Scan for the cell matching the given text and deliver its (x, y) coordinate at center. 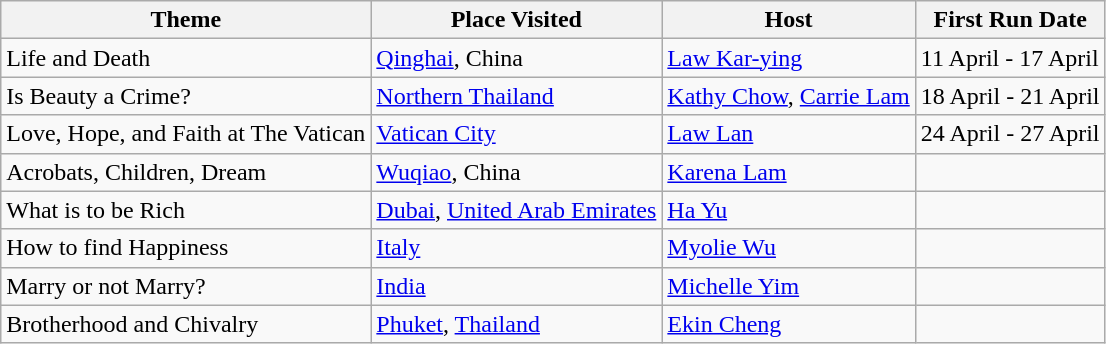
How to find Happiness (186, 248)
24 April - 27 April (1010, 134)
Ha Yu (788, 210)
Law Lan (788, 134)
11 April - 17 April (1010, 58)
Host (788, 20)
18 April - 21 April (1010, 96)
Love, Hope, and Faith at The Vatican (186, 134)
What is to be Rich (186, 210)
Acrobats, Children, Dream (186, 172)
Karena Lam (788, 172)
Vatican City (516, 134)
Law Kar-ying (788, 58)
Myolie Wu (788, 248)
Phuket, Thailand (516, 324)
Marry or not Marry? (186, 286)
Place Visited (516, 20)
First Run Date (1010, 20)
Is Beauty a Crime? (186, 96)
Brotherhood and Chivalry (186, 324)
Life and Death (186, 58)
Wuqiao, China (516, 172)
Theme (186, 20)
Dubai, United Arab Emirates (516, 210)
Kathy Chow, Carrie Lam (788, 96)
Michelle Yim (788, 286)
Italy (516, 248)
Ekin Cheng (788, 324)
India (516, 286)
Northern Thailand (516, 96)
Qinghai, China (516, 58)
